Locate the cell with the specified text and output its [X, Y] center coordinate. 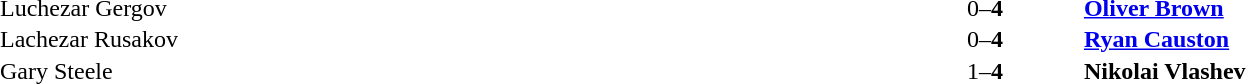
0–4 [985, 39]
